Extract the [x, y] coordinate from the center of the cell holding the provided text.  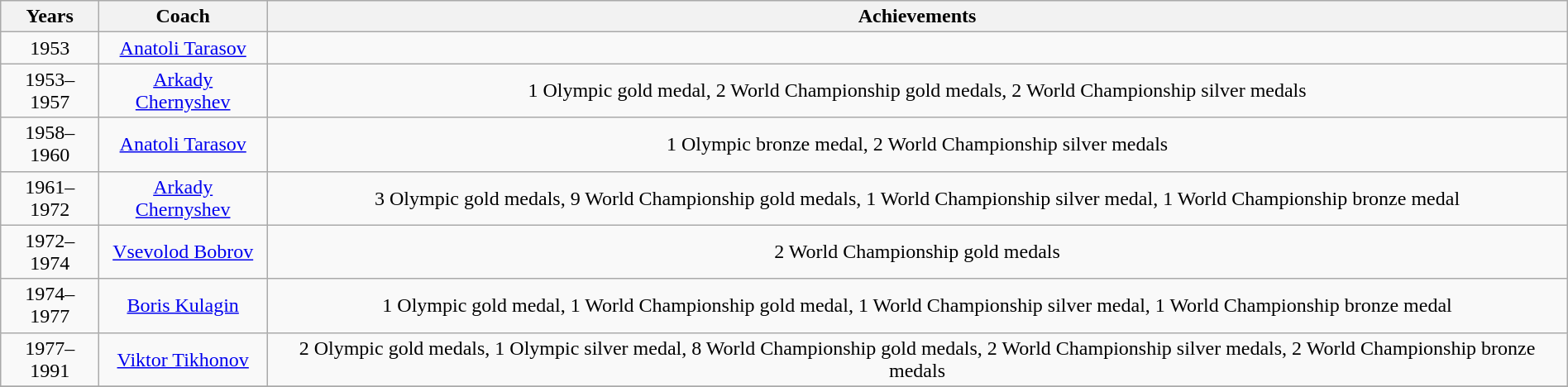
1953–1957 [50, 91]
3 Olympic gold medals, 9 World Championship gold medals, 1 World Championship silver medal, 1 World Championship bronze medal [917, 198]
1958–1960 [50, 144]
1972–1974 [50, 251]
Years [50, 17]
Achievements [917, 17]
1953 [50, 48]
Boris Kulagin [184, 306]
2 World Championship gold medals [917, 251]
Coach [184, 17]
1 Olympic gold medal, 2 World Championship gold medals, 2 World Championship silver medals [917, 91]
1 Olympic bronze medal, 2 World Championship silver medals [917, 144]
1977–1991 [50, 359]
1974–1977 [50, 306]
1 Olympic gold medal, 1 World Championship gold medal, 1 World Championship silver medal, 1 World Championship bronze medal [917, 306]
Vsevolod Bobrov [184, 251]
Viktor Tikhonov [184, 359]
1961–1972 [50, 198]
